Search for the cell housing the specified text and yield its (x, y) center coordinate. 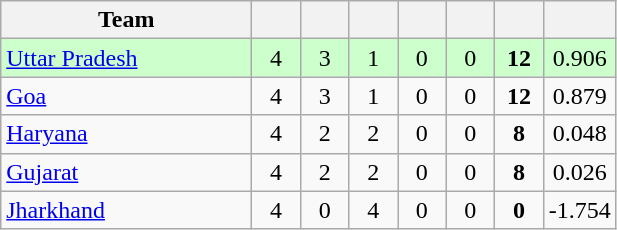
Uttar Pradesh (126, 58)
0.026 (580, 172)
Jharkhand (126, 210)
Gujarat (126, 172)
0.906 (580, 58)
-1.754 (580, 210)
Goa (126, 96)
0.048 (580, 134)
Haryana (126, 134)
Team (126, 20)
0.879 (580, 96)
